Capture the cell that displays the provided text and extract its (X, Y) central coordinate. 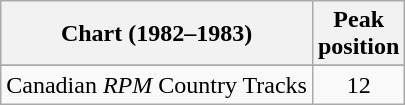
Chart (1982–1983) (157, 34)
Canadian RPM Country Tracks (157, 85)
Peakposition (358, 34)
12 (358, 85)
